Find where the given text appears and provide that cell's center as [X, Y] coordinate. 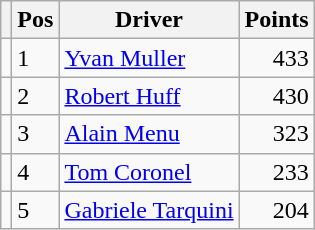
1 [36, 58]
Pos [36, 20]
233 [276, 172]
3 [36, 134]
Yvan Muller [149, 58]
Tom Coronel [149, 172]
204 [276, 210]
Alain Menu [149, 134]
433 [276, 58]
Gabriele Tarquini [149, 210]
2 [36, 96]
Driver [149, 20]
430 [276, 96]
Robert Huff [149, 96]
4 [36, 172]
323 [276, 134]
Points [276, 20]
5 [36, 210]
